Determine the (X, Y) coordinate at the center of the cell enclosing the given text.  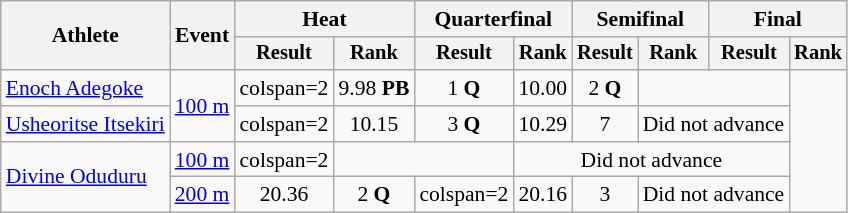
Enoch Adegoke (86, 88)
Divine Oduduru (86, 178)
10.00 (542, 88)
20.16 (542, 195)
Athlete (86, 36)
Heat (324, 19)
Semifinal (640, 19)
7 (605, 124)
Final (778, 19)
Event (202, 36)
Quarterfinal (493, 19)
9.98 PB (374, 88)
3 Q (464, 124)
3 (605, 195)
200 m (202, 195)
1 Q (464, 88)
Usheoritse Itsekiri (86, 124)
10.29 (542, 124)
10.15 (374, 124)
20.36 (284, 195)
